Scan for the cell matching the given text and deliver its [x, y] coordinate at center. 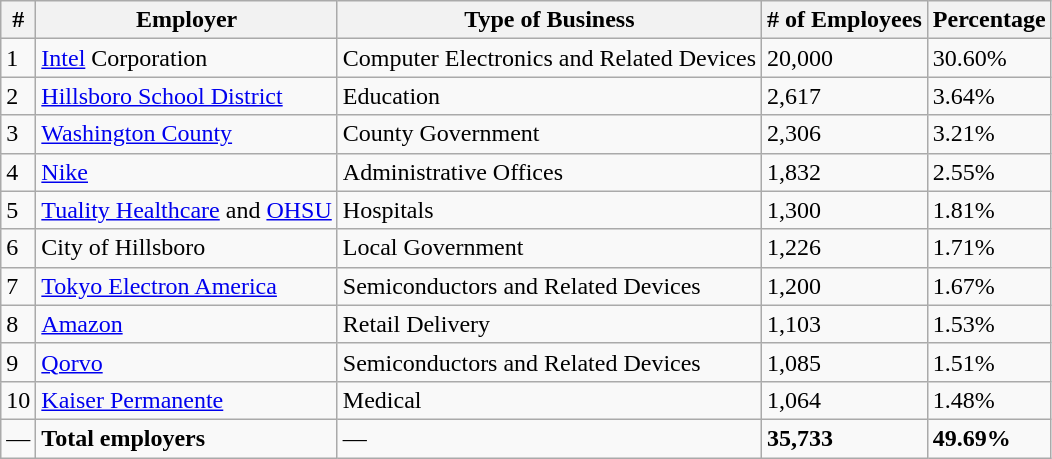
Education [549, 96]
Local Government [549, 248]
2 [18, 96]
6 [18, 248]
1,064 [845, 400]
3.64% [989, 96]
1.53% [989, 324]
1,226 [845, 248]
# of Employees [845, 20]
2.55% [989, 172]
Qorvo [186, 362]
# [18, 20]
Percentage [989, 20]
3 [18, 134]
Medical [549, 400]
Hillsboro School District [186, 96]
Type of Business [549, 20]
10 [18, 400]
1.48% [989, 400]
Administrative Offices [549, 172]
2,306 [845, 134]
3.21% [989, 134]
1,300 [845, 210]
49.69% [989, 438]
2,617 [845, 96]
Tokyo Electron America [186, 286]
35,733 [845, 438]
1,200 [845, 286]
1.67% [989, 286]
Amazon [186, 324]
Intel Corporation [186, 58]
8 [18, 324]
1.51% [989, 362]
1,085 [845, 362]
30.60% [989, 58]
1,103 [845, 324]
5 [18, 210]
Nike [186, 172]
Employer [186, 20]
1 [18, 58]
20,000 [845, 58]
1.81% [989, 210]
Total employers [186, 438]
Washington County [186, 134]
Kaiser Permanente [186, 400]
Computer Electronics and Related Devices [549, 58]
7 [18, 286]
Hospitals [549, 210]
1,832 [845, 172]
County Government [549, 134]
City of Hillsboro [186, 248]
4 [18, 172]
9 [18, 362]
Tuality Healthcare and OHSU [186, 210]
1.71% [989, 248]
Retail Delivery [549, 324]
